Provide the [X, Y] coordinate of the cell's center where the given text is located.  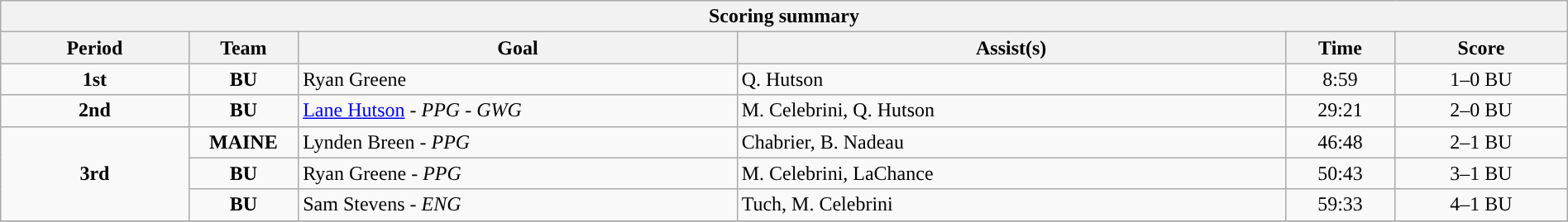
Sam Stevens - ENG [518, 205]
Tuch, M. Celebrini [1011, 205]
Scoring summary [784, 17]
3–1 BU [1481, 173]
3rd [94, 173]
M. Celebrini, LaChance [1011, 173]
Goal [518, 48]
Lane Hutson - PPG - GWG [518, 111]
Chabrier, B. Nadeau [1011, 142]
Ryan Greene - PPG [518, 173]
59:33 [1340, 205]
1–0 BU [1481, 79]
2–0 BU [1481, 111]
50:43 [1340, 173]
1st [94, 79]
2–1 BU [1481, 142]
2nd [94, 111]
Period [94, 48]
Score [1481, 48]
29:21 [1340, 111]
Assist(s) [1011, 48]
Ryan Greene [518, 79]
Q. Hutson [1011, 79]
Team [243, 48]
8:59 [1340, 79]
M. Celebrini, Q. Hutson [1011, 111]
Lynden Breen - PPG [518, 142]
MAINE [243, 142]
46:48 [1340, 142]
4–1 BU [1481, 205]
Time [1340, 48]
